Locate the cell with the specified text and output its [x, y] center coordinate. 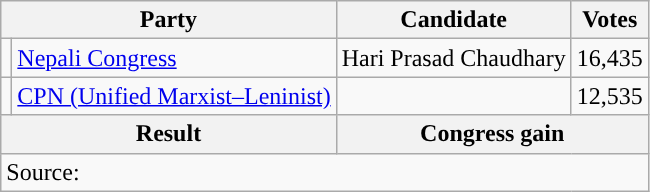
16,435 [610, 58]
Congress gain [492, 134]
Nepali Congress [174, 58]
Party [168, 20]
Candidate [454, 20]
Source: [325, 172]
CPN (Unified Marxist–Leninist) [174, 96]
12,535 [610, 96]
Votes [610, 20]
Result [168, 134]
Hari Prasad Chaudhary [454, 58]
